Identify which cell holds the provided text, then report its [x, y] central coordinate. 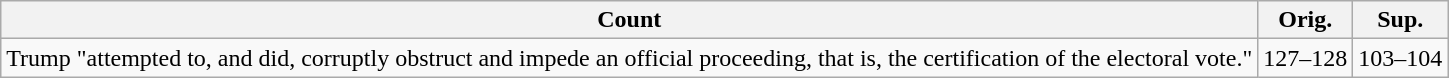
Count [630, 20]
127–128 [1306, 58]
Orig. [1306, 20]
103–104 [1400, 58]
Sup. [1400, 20]
Trump "attempted to, and did, corruptly obstruct and impede an official proceeding, that is, the certification of the electoral vote." [630, 58]
